Extract the (x, y) coordinate from the center of the cell holding the provided text.  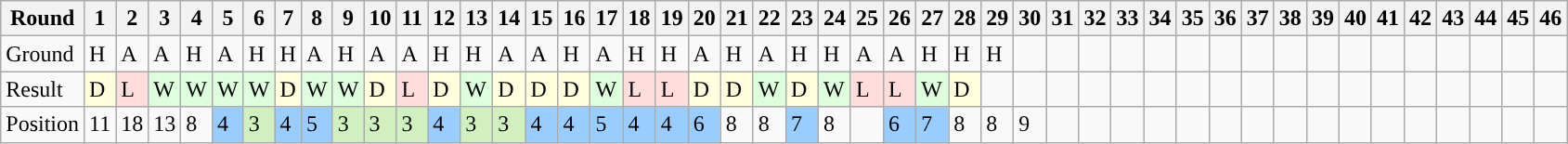
17 (607, 19)
16 (574, 19)
1 (100, 19)
10 (381, 19)
Round (43, 19)
Ground (43, 54)
32 (1095, 19)
35 (1192, 19)
43 (1454, 19)
15 (542, 19)
38 (1290, 19)
25 (867, 19)
31 (1062, 19)
26 (901, 19)
44 (1485, 19)
19 (672, 19)
22 (769, 19)
33 (1127, 19)
12 (444, 19)
37 (1257, 19)
39 (1322, 19)
28 (965, 19)
Result (43, 89)
20 (704, 19)
36 (1225, 19)
2 (132, 19)
41 (1387, 19)
21 (737, 19)
29 (997, 19)
42 (1420, 19)
30 (1030, 19)
40 (1355, 19)
24 (834, 19)
14 (509, 19)
45 (1519, 19)
34 (1160, 19)
Position (43, 124)
46 (1550, 19)
27 (932, 19)
23 (802, 19)
